Extract the [x, y] coordinate from the center of the cell holding the provided text.  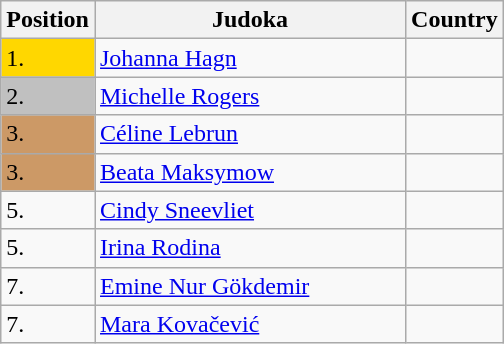
Cindy Sneevliet [250, 210]
Michelle Rogers [250, 96]
Emine Nur Gökdemir [250, 286]
2. [48, 96]
Position [48, 20]
Irina Rodina [250, 248]
Mara Kovačević [250, 324]
Country [455, 20]
Céline Lebrun [250, 134]
Judoka [250, 20]
Johanna Hagn [250, 58]
Beata Maksymow [250, 172]
1. [48, 58]
